Pinpoint the cell where the given text exists, returning its [x, y] midpoint coordinate. 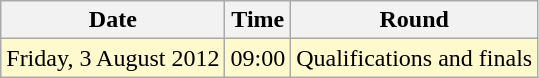
Date [113, 20]
09:00 [258, 58]
Qualifications and finals [414, 58]
Round [414, 20]
Friday, 3 August 2012 [113, 58]
Time [258, 20]
